Search for the cell housing the specified text and yield its (x, y) center coordinate. 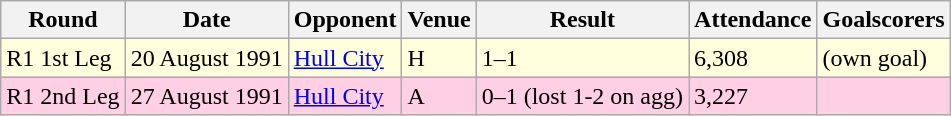
(own goal) (884, 58)
Goalscorers (884, 20)
27 August 1991 (206, 96)
20 August 1991 (206, 58)
Opponent (345, 20)
H (439, 58)
6,308 (753, 58)
Date (206, 20)
1–1 (582, 58)
A (439, 96)
Attendance (753, 20)
Result (582, 20)
Round (63, 20)
3,227 (753, 96)
R1 1st Leg (63, 58)
R1 2nd Leg (63, 96)
0–1 (lost 1-2 on agg) (582, 96)
Venue (439, 20)
